From the cell containing the given text, extract its center point as [X, Y] coordinate. 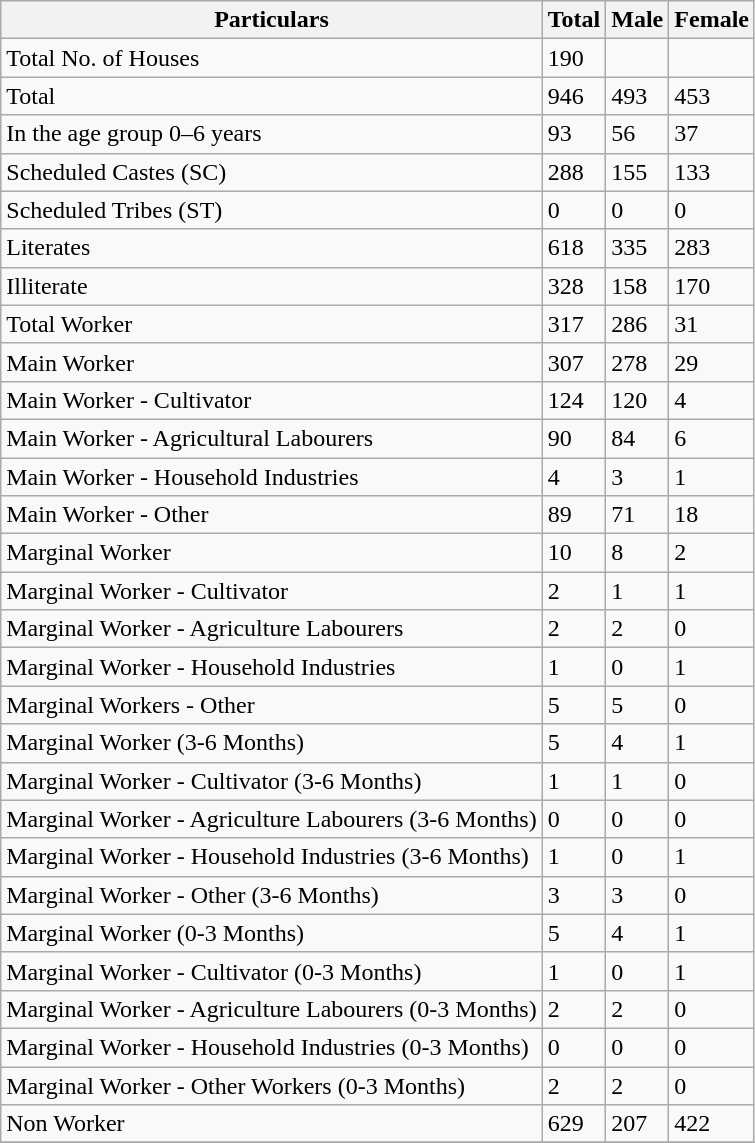
158 [638, 286]
307 [574, 362]
Total Worker [272, 324]
493 [638, 96]
Marginal Worker - Cultivator (0-3 Months) [272, 971]
Marginal Worker - Agriculture Labourers (0-3 Months) [272, 1009]
90 [574, 438]
422 [712, 1124]
283 [712, 248]
453 [712, 96]
31 [712, 324]
629 [574, 1124]
Marginal Worker - Cultivator [272, 591]
Marginal Worker - Household Industries (0-3 Months) [272, 1047]
207 [638, 1124]
Marginal Worker - Other (3-6 Months) [272, 895]
37 [712, 134]
Particulars [272, 20]
Marginal Worker - Other Workers (0-3 Months) [272, 1085]
Literates [272, 248]
Marginal Workers - Other [272, 705]
93 [574, 134]
71 [638, 515]
84 [638, 438]
Marginal Worker - Cultivator (3-6 Months) [272, 781]
Marginal Worker - Agriculture Labourers (3-6 Months) [272, 819]
56 [638, 134]
Scheduled Tribes (ST) [272, 210]
Main Worker - Other [272, 515]
Marginal Worker (0-3 Months) [272, 933]
170 [712, 286]
Female [712, 20]
Marginal Worker - Household Industries [272, 667]
618 [574, 248]
946 [574, 96]
Main Worker - Household Industries [272, 477]
In the age group 0–6 years [272, 134]
29 [712, 362]
Illiterate [272, 286]
Main Worker - Cultivator [272, 400]
335 [638, 248]
190 [574, 58]
278 [638, 362]
Main Worker - Agricultural Labourers [272, 438]
8 [638, 553]
317 [574, 324]
286 [638, 324]
Marginal Worker [272, 553]
Marginal Worker (3-6 Months) [272, 743]
124 [574, 400]
Main Worker [272, 362]
133 [712, 172]
Male [638, 20]
10 [574, 553]
120 [638, 400]
18 [712, 515]
155 [638, 172]
Non Worker [272, 1124]
Scheduled Castes (SC) [272, 172]
89 [574, 515]
Marginal Worker - Household Industries (3-6 Months) [272, 857]
Marginal Worker - Agriculture Labourers [272, 629]
288 [574, 172]
6 [712, 438]
Total No. of Houses [272, 58]
328 [574, 286]
